Output the (x, y) coordinate of the center of the cell containing the given text.  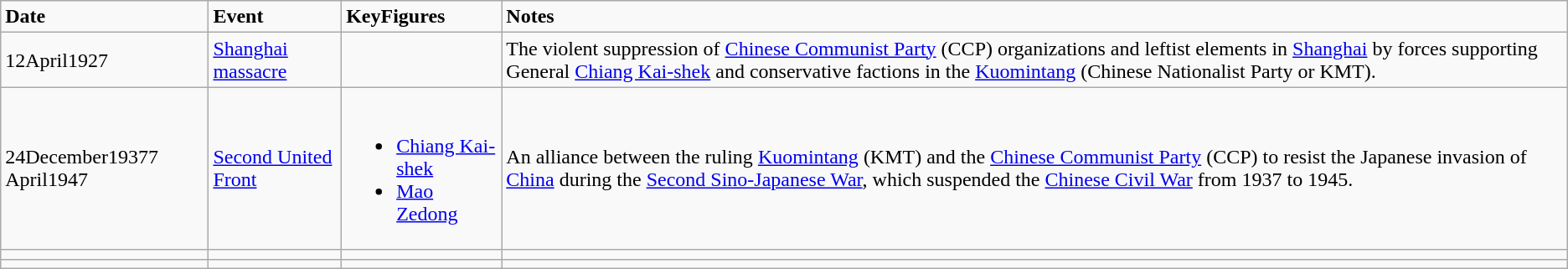
24December19377 April1947 (105, 168)
Notes (1034, 17)
Shanghai massacre (275, 60)
KeyFigures (422, 17)
Event (275, 17)
12April1927 (105, 60)
Second United Front (275, 168)
Chiang Kai-shekMao Zedong (422, 168)
Date (105, 17)
